Identify which cell holds the provided text, then report its (x, y) central coordinate. 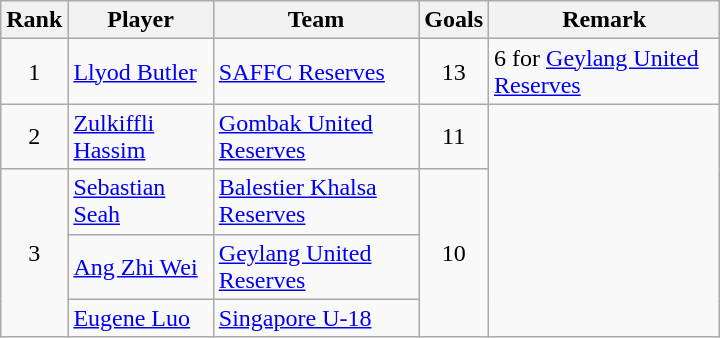
Llyod Butler (140, 72)
1 (34, 72)
11 (454, 136)
Eugene Luo (140, 318)
13 (454, 72)
6 for Geylang United Reserves (604, 72)
2 (34, 136)
Geylang United Reserves (316, 266)
Singapore U-18 (316, 318)
SAFFC Reserves (316, 72)
Zulkiffli Hassim (140, 136)
Ang Zhi Wei (140, 266)
10 (454, 253)
Gombak United Reserves (316, 136)
Sebastian Seah (140, 202)
Goals (454, 20)
Remark (604, 20)
3 (34, 253)
Player (140, 20)
Balestier Khalsa Reserves (316, 202)
Team (316, 20)
Rank (34, 20)
